Capture the cell that displays the provided text and extract its (x, y) central coordinate. 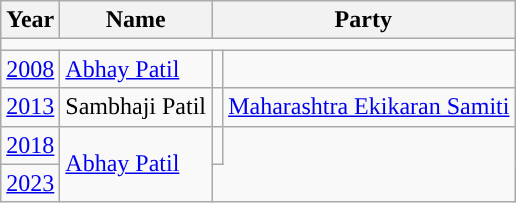
2013 (30, 107)
Sambhaji Patil (136, 107)
2018 (30, 145)
Maharashtra Ekikaran Samiti (369, 107)
Party (364, 20)
Year (30, 20)
2008 (30, 69)
2023 (30, 183)
Name (136, 20)
